Return (x, y) of the center of cell containing provided text 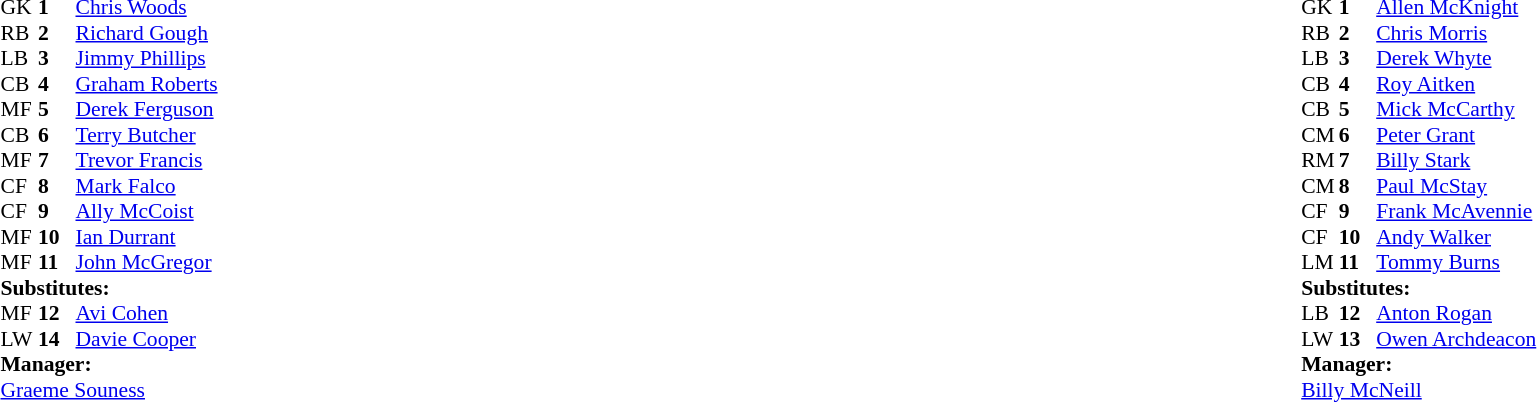
13 (1358, 339)
Billy Stark (1456, 161)
14 (57, 339)
Ally McCoist (147, 211)
Avi Cohen (147, 313)
Peter Grant (1456, 135)
Frank McAvennie (1456, 211)
Terry Butcher (147, 135)
Derek Whyte (1456, 59)
Jimmy Phillips (147, 59)
LM (1320, 263)
John McGregor (147, 263)
Mark Falco (147, 186)
Davie Cooper (147, 339)
Mick McCarthy (1456, 109)
Richard Gough (147, 33)
Chris Morris (1456, 33)
Graham Roberts (147, 84)
Roy Aitken (1456, 84)
Anton Rogan (1456, 313)
Trevor Francis (147, 161)
Andy Walker (1456, 237)
RM (1320, 161)
Derek Ferguson (147, 109)
Paul McStay (1456, 186)
Owen Archdeacon (1456, 339)
Tommy Burns (1456, 263)
Ian Durrant (147, 237)
